Locate the cell with the specified text and output its [x, y] center coordinate. 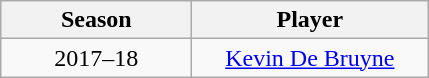
2017–18 [96, 58]
Kevin De Bruyne [310, 58]
Season [96, 20]
Player [310, 20]
